Find where the given text appears and provide that cell's center as [X, Y] coordinate. 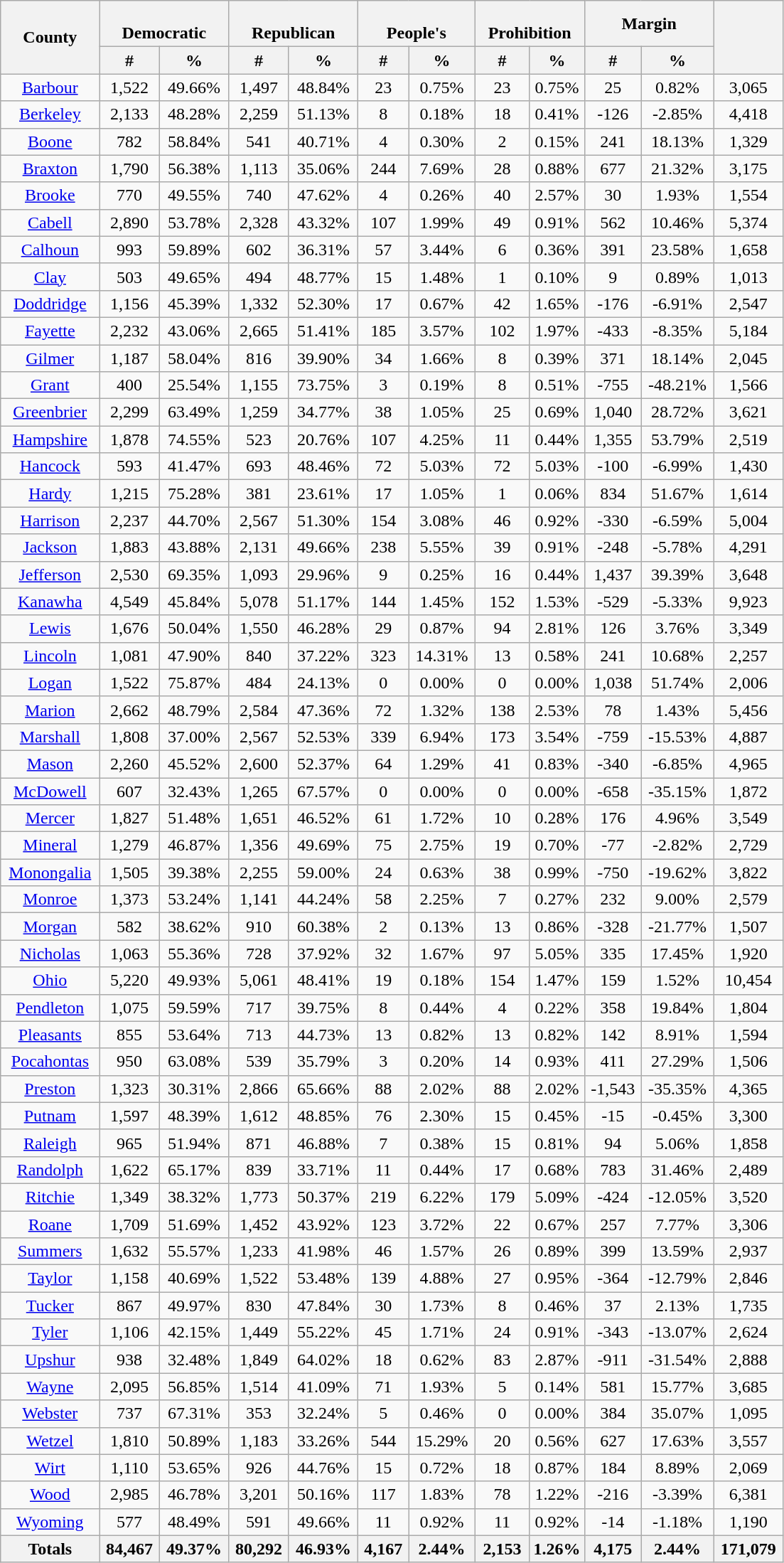
1,155 [259, 385]
965 [129, 1143]
179 [502, 1197]
1,110 [129, 1468]
Clay [50, 277]
61 [384, 818]
0.41% [557, 114]
4,291 [748, 548]
Roane [50, 1224]
1.47% [557, 981]
2,530 [129, 575]
52.37% [323, 764]
2,131 [259, 548]
-6.91% [677, 304]
48.79% [194, 710]
411 [613, 1062]
2.13% [677, 1306]
1,827 [129, 818]
-911 [613, 1360]
33.26% [323, 1441]
-216 [613, 1495]
59.59% [194, 1008]
1,505 [129, 873]
Marion [50, 710]
-77 [613, 845]
31.46% [677, 1170]
74.55% [194, 439]
871 [259, 1143]
0.58% [557, 656]
Summers [50, 1252]
Ritchie [50, 1197]
5.09% [557, 1197]
2,489 [748, 1170]
910 [259, 927]
381 [259, 494]
840 [259, 656]
2,547 [748, 304]
64 [384, 764]
1,279 [129, 845]
42.15% [194, 1333]
627 [613, 1441]
591 [259, 1522]
1.72% [442, 818]
39.90% [323, 358]
51.69% [194, 1224]
855 [129, 1035]
2,937 [748, 1252]
1,430 [748, 466]
51.48% [194, 818]
717 [259, 1008]
Upshur [50, 1360]
171,079 [748, 1549]
123 [384, 1224]
1.29% [442, 764]
-12.05% [677, 1197]
-529 [613, 602]
Monongalia [50, 873]
21.32% [677, 169]
29.96% [323, 575]
-6.59% [677, 521]
0.83% [557, 764]
52.30% [323, 304]
142 [613, 1035]
67.31% [194, 1414]
37 [613, 1306]
1,709 [129, 1224]
9.00% [677, 900]
1,449 [259, 1333]
71 [384, 1387]
2.57% [557, 196]
58 [384, 900]
3.44% [442, 250]
Monroe [50, 900]
41.98% [323, 1252]
38.32% [194, 1197]
1,612 [259, 1116]
39 [502, 548]
2,255 [259, 873]
Webster [50, 1414]
65.66% [323, 1089]
102 [502, 331]
1.73% [442, 1306]
1,373 [129, 900]
1,514 [259, 1387]
-48.21% [677, 385]
40.71% [323, 142]
83 [502, 1360]
51.74% [677, 683]
1,452 [259, 1224]
2.30% [442, 1116]
0.63% [442, 873]
1,075 [129, 1008]
28.72% [677, 412]
Margin [649, 24]
17.45% [677, 954]
-5.78% [677, 548]
1,632 [129, 1252]
0.14% [557, 1387]
3.72% [442, 1224]
1,038 [613, 683]
Hancock [50, 466]
50.37% [323, 1197]
48.41% [323, 981]
3,549 [748, 818]
1.57% [442, 1252]
4,418 [748, 114]
Lewis [50, 629]
45 [384, 1333]
2.25% [442, 900]
2,579 [748, 900]
75 [384, 845]
5,374 [748, 223]
34 [384, 358]
80,292 [259, 1549]
Lincoln [50, 656]
523 [259, 439]
834 [613, 494]
39.75% [323, 1008]
Barbour [50, 87]
1,622 [129, 1170]
20.76% [323, 439]
503 [129, 277]
27 [502, 1279]
770 [129, 196]
51.67% [677, 494]
139 [384, 1279]
Wyoming [50, 1522]
-100 [613, 466]
3,648 [748, 575]
5,456 [748, 710]
37.92% [323, 954]
Wood [50, 1495]
0.20% [442, 1062]
602 [259, 250]
-126 [613, 114]
Raleigh [50, 1143]
Tucker [50, 1306]
6,381 [748, 1495]
15.29% [442, 1441]
185 [384, 331]
50.89% [194, 1441]
15.77% [677, 1387]
30.31% [194, 1089]
69.35% [194, 575]
1.48% [442, 277]
1,233 [259, 1252]
238 [384, 548]
5,061 [259, 981]
49.37% [194, 1549]
53.64% [194, 1035]
Pleasants [50, 1035]
75.28% [194, 494]
5.06% [677, 1143]
1,676 [129, 629]
47.36% [323, 710]
159 [613, 981]
5,004 [748, 521]
677 [613, 169]
-6.85% [677, 764]
56.85% [194, 1387]
1,013 [748, 277]
27.29% [677, 1062]
53.24% [194, 900]
49.69% [323, 845]
-2.85% [677, 114]
384 [613, 1414]
1.53% [557, 602]
53.48% [323, 1279]
84,467 [129, 1549]
2,259 [259, 114]
35.06% [323, 169]
48.77% [323, 277]
2,729 [748, 845]
117 [384, 1495]
48.49% [194, 1522]
1.45% [442, 602]
-8.35% [677, 331]
Cabell [50, 223]
37.00% [194, 737]
783 [613, 1170]
-1,543 [613, 1089]
1,883 [129, 548]
0.62% [442, 1360]
76 [384, 1116]
51.41% [323, 331]
-433 [613, 331]
1.99% [442, 223]
1,158 [129, 1279]
2,985 [129, 1495]
400 [129, 385]
75.87% [194, 683]
3,175 [748, 169]
5,184 [748, 331]
1.52% [677, 981]
57 [384, 250]
-340 [613, 764]
1,597 [129, 1116]
1,356 [259, 845]
46.87% [194, 845]
1,187 [129, 358]
0.10% [557, 277]
50.16% [323, 1495]
Randolph [50, 1170]
41.47% [194, 466]
0.15% [557, 142]
358 [613, 1008]
53.78% [194, 223]
41 [502, 764]
2,237 [129, 521]
728 [259, 954]
693 [259, 466]
29 [384, 629]
0.39% [557, 358]
58.84% [194, 142]
51.17% [323, 602]
1,554 [748, 196]
1,349 [129, 1197]
993 [129, 250]
3,621 [748, 412]
34.77% [323, 412]
Wayne [50, 1387]
0.56% [557, 1441]
257 [613, 1224]
1,566 [748, 385]
1,594 [748, 1035]
6.22% [442, 1197]
4.96% [677, 818]
46.78% [194, 1495]
-343 [613, 1333]
46.52% [323, 818]
1,437 [613, 575]
Logan [50, 683]
Doddridge [50, 304]
-13.07% [677, 1333]
339 [384, 737]
1.83% [442, 1495]
7.69% [442, 169]
-15 [613, 1116]
219 [384, 1197]
1.67% [442, 954]
42 [502, 304]
4,887 [748, 737]
63.08% [194, 1062]
People's [417, 24]
816 [259, 358]
-15.53% [677, 737]
0.51% [557, 385]
6 [502, 250]
5.55% [442, 548]
44.76% [323, 1468]
32.24% [323, 1414]
19.84% [677, 1008]
40.69% [194, 1279]
49.97% [194, 1306]
539 [259, 1062]
60.38% [323, 927]
35.07% [677, 1414]
1,878 [129, 439]
4,965 [748, 764]
2,299 [129, 412]
14.31% [442, 656]
4,365 [748, 1089]
2,624 [748, 1333]
1,849 [259, 1360]
2,006 [748, 683]
47.90% [194, 656]
52.53% [323, 737]
Tyler [50, 1333]
Hampshire [50, 439]
0.69% [557, 412]
-19.62% [677, 873]
1,497 [259, 87]
Nicholas [50, 954]
7.77% [677, 1224]
-176 [613, 304]
Pendleton [50, 1008]
1,773 [259, 1197]
-6.99% [677, 466]
-658 [613, 791]
49.55% [194, 196]
39.39% [677, 575]
35.79% [323, 1062]
49.65% [194, 277]
51.13% [323, 114]
48.28% [194, 114]
126 [613, 629]
Taylor [50, 1279]
73.75% [323, 385]
Democratic [164, 24]
0.93% [557, 1062]
399 [613, 1252]
Mason [50, 764]
36.31% [323, 250]
Boone [50, 142]
2,328 [259, 223]
830 [259, 1306]
51.30% [323, 521]
232 [613, 900]
484 [259, 683]
49.93% [194, 981]
0.22% [557, 1008]
1,332 [259, 304]
2,069 [748, 1468]
0.95% [557, 1279]
2,665 [259, 331]
562 [613, 223]
65.17% [194, 1170]
737 [129, 1414]
26 [502, 1252]
577 [129, 1522]
0.25% [442, 575]
3,065 [748, 87]
Mineral [50, 845]
244 [384, 169]
13.59% [677, 1252]
4.88% [442, 1279]
-248 [613, 548]
1.32% [442, 710]
-21.77% [677, 927]
Gilmer [50, 358]
McDowell [50, 791]
335 [613, 954]
1.43% [677, 710]
-35.35% [677, 1089]
37.22% [323, 656]
Pocahontas [50, 1062]
-759 [613, 737]
1.26% [557, 1549]
Greenbrier [50, 412]
-750 [613, 873]
-424 [613, 1197]
173 [502, 737]
2,846 [748, 1279]
-2.82% [677, 845]
32.48% [194, 1360]
1,093 [259, 575]
713 [259, 1035]
County [50, 37]
1.22% [557, 1495]
740 [259, 196]
3,201 [259, 1495]
3,520 [748, 1197]
17.63% [677, 1441]
45.39% [194, 304]
18.14% [677, 358]
3,349 [748, 629]
4.25% [442, 439]
138 [502, 710]
1,141 [259, 900]
53.65% [194, 1468]
1,735 [748, 1306]
33.71% [323, 1170]
3,822 [748, 873]
2.81% [557, 629]
371 [613, 358]
1,614 [748, 494]
184 [613, 1468]
Mercer [50, 818]
0.99% [557, 873]
Marshall [50, 737]
47.62% [323, 196]
-755 [613, 385]
593 [129, 466]
Hardy [50, 494]
44.24% [323, 900]
582 [129, 927]
10 [502, 818]
1.66% [442, 358]
494 [259, 277]
1,651 [259, 818]
43.06% [194, 331]
544 [384, 1441]
1,810 [129, 1441]
-31.54% [677, 1360]
1.65% [557, 304]
2,260 [129, 764]
1,183 [259, 1441]
-328 [613, 927]
2.53% [557, 710]
39.38% [194, 873]
48.46% [323, 466]
Brooke [50, 196]
4,549 [129, 602]
14 [502, 1062]
323 [384, 656]
49 [502, 223]
Putnam [50, 1116]
1.71% [442, 1333]
67.57% [323, 791]
1,113 [259, 169]
Morgan [50, 927]
176 [613, 818]
-3.39% [677, 1495]
43.92% [323, 1224]
2,662 [129, 710]
8.89% [677, 1468]
867 [129, 1306]
59.89% [194, 250]
0.86% [557, 927]
1,506 [748, 1062]
1,323 [129, 1089]
46.93% [323, 1549]
0.06% [557, 494]
Preston [50, 1089]
44.70% [194, 521]
Ohio [50, 981]
44.73% [323, 1035]
41.09% [323, 1387]
2,045 [748, 358]
25.54% [194, 385]
839 [259, 1170]
391 [613, 250]
-5.33% [677, 602]
1,190 [748, 1522]
Prohibition [530, 24]
59.00% [323, 873]
2,866 [259, 1089]
45.52% [194, 764]
22 [502, 1224]
3,306 [748, 1224]
4,167 [384, 1549]
Kanawha [50, 602]
63.49% [194, 412]
64.02% [323, 1360]
1,063 [129, 954]
2,095 [129, 1387]
1,920 [748, 954]
938 [129, 1360]
23.61% [323, 494]
1,804 [748, 1008]
0.13% [442, 927]
3.08% [442, 521]
1,658 [748, 250]
541 [259, 142]
46.88% [323, 1143]
Berkeley [50, 114]
6.94% [442, 737]
3,300 [748, 1116]
1,790 [129, 169]
38.62% [194, 927]
950 [129, 1062]
Harrison [50, 521]
51.94% [194, 1143]
23.58% [677, 250]
3.57% [442, 331]
-35.15% [677, 791]
2,600 [259, 764]
353 [259, 1414]
0.72% [442, 1468]
0.28% [557, 818]
2.75% [442, 845]
1,507 [748, 927]
3,685 [748, 1387]
0.68% [557, 1170]
9,923 [748, 602]
Braxton [50, 169]
2,133 [129, 114]
18.13% [677, 142]
0.38% [442, 1143]
2,519 [748, 439]
1,259 [259, 412]
3,557 [748, 1441]
48.39% [194, 1116]
10.46% [677, 223]
20 [502, 1441]
2,153 [502, 1549]
-12.79% [677, 1279]
Republican [294, 24]
Fayette [50, 331]
55.36% [194, 954]
1,106 [129, 1333]
0.81% [557, 1143]
1,858 [748, 1143]
32 [384, 954]
3.76% [677, 629]
0.36% [557, 250]
10.68% [677, 656]
2,232 [129, 331]
1,095 [748, 1414]
1,550 [259, 629]
2,584 [259, 710]
Totals [50, 1549]
2,890 [129, 223]
40 [502, 196]
97 [502, 954]
1,355 [613, 439]
28 [502, 169]
782 [129, 142]
1,156 [129, 304]
46.28% [323, 629]
1,808 [129, 737]
55.22% [323, 1333]
10,454 [748, 981]
5,220 [129, 981]
16 [502, 575]
5,078 [259, 602]
Calhoun [50, 250]
-1.18% [677, 1522]
48.85% [323, 1116]
0.27% [557, 900]
3.54% [557, 737]
2.87% [557, 1360]
45.84% [194, 602]
1,872 [748, 791]
1,040 [613, 412]
144 [384, 602]
58.04% [194, 358]
0.70% [557, 845]
0.45% [557, 1116]
2,888 [748, 1360]
0.26% [442, 196]
Wetzel [50, 1441]
Jefferson [50, 575]
Grant [50, 385]
56.38% [194, 169]
926 [259, 1468]
48.84% [323, 87]
-14 [613, 1522]
152 [502, 602]
1.97% [557, 331]
607 [129, 791]
1,329 [748, 142]
1,215 [129, 494]
0.19% [442, 385]
1,081 [129, 656]
-364 [613, 1279]
5.05% [557, 954]
55.57% [194, 1252]
1,265 [259, 791]
581 [613, 1387]
32.43% [194, 791]
8.91% [677, 1035]
Jackson [50, 548]
43.88% [194, 548]
-330 [613, 521]
47.84% [323, 1306]
24.13% [323, 683]
43.32% [323, 223]
2,257 [748, 656]
4,175 [613, 1549]
0.88% [557, 169]
Wirt [50, 1468]
53.79% [677, 439]
50.04% [194, 629]
-0.45% [677, 1116]
0.30% [442, 142]
